Provide the (x, y) coordinate of the cell's center where the given text is located.  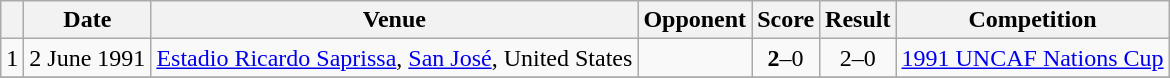
Estadio Ricardo Saprissa, San José, United States (394, 58)
Venue (394, 20)
Competition (1032, 20)
Opponent (695, 20)
Date (88, 20)
1991 UNCAF Nations Cup (1032, 58)
Score (786, 20)
1 (12, 58)
2 June 1991 (88, 58)
Result (858, 20)
